From the cell containing the given text, extract its center point as [x, y] coordinate. 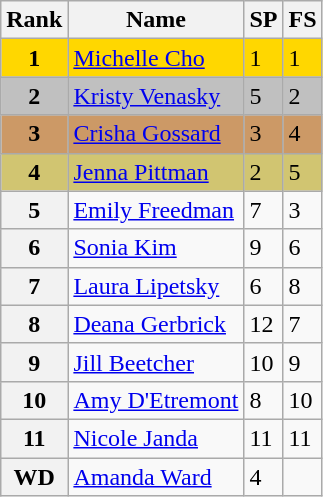
Jenna Pittman [156, 172]
Crisha Gossard [156, 134]
Amanda Ward [156, 477]
Rank [34, 20]
Laura Lipetsky [156, 286]
WD [34, 477]
Emily Freedman [156, 210]
Nicole Janda [156, 438]
Jill Beetcher [156, 362]
Amy D'Etremont [156, 400]
Michelle Cho [156, 58]
Kristy Venasky [156, 96]
FS [302, 20]
SP [264, 20]
12 [264, 324]
Name [156, 20]
Sonia Kim [156, 248]
Deana Gerbrick [156, 324]
